Pinpoint the cell where the given text exists, returning its [x, y] midpoint coordinate. 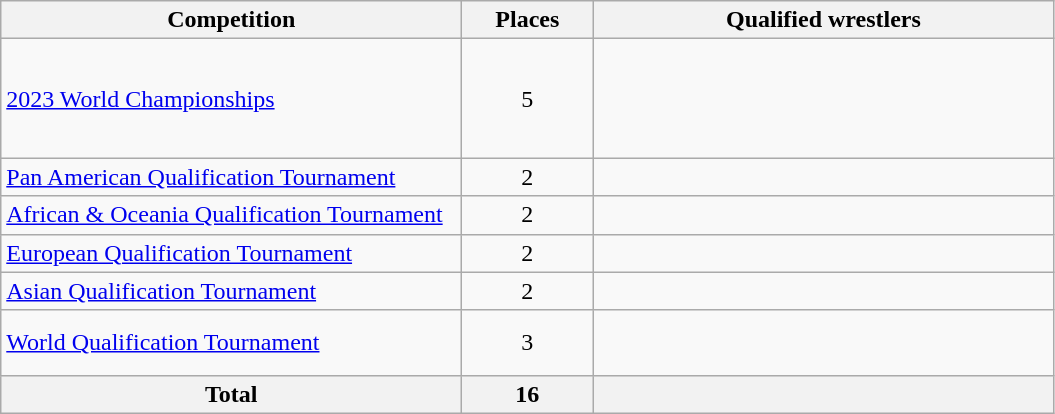
Qualified wrestlers [824, 20]
2023 World Championships [232, 98]
Places [528, 20]
5 [528, 98]
Total [232, 394]
African & Oceania Qualification Tournament [232, 215]
Asian Qualification Tournament [232, 291]
3 [528, 342]
Pan American Qualification Tournament [232, 177]
European Qualification Tournament [232, 253]
World Qualification Tournament [232, 342]
Competition [232, 20]
16 [528, 394]
